Provide the [X, Y] coordinate of the cell's center where the given text is located.  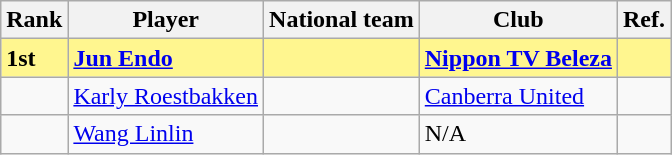
Karly Roestbakken [166, 96]
Wang Linlin [166, 134]
Canberra United [518, 96]
N/A [518, 134]
Club [518, 20]
National team [342, 20]
Rank [34, 20]
Jun Endo [166, 58]
1st [34, 58]
Nippon TV Beleza [518, 58]
Ref. [644, 20]
Player [166, 20]
